Determine the [x, y] coordinate at the center of the cell enclosing the given text.  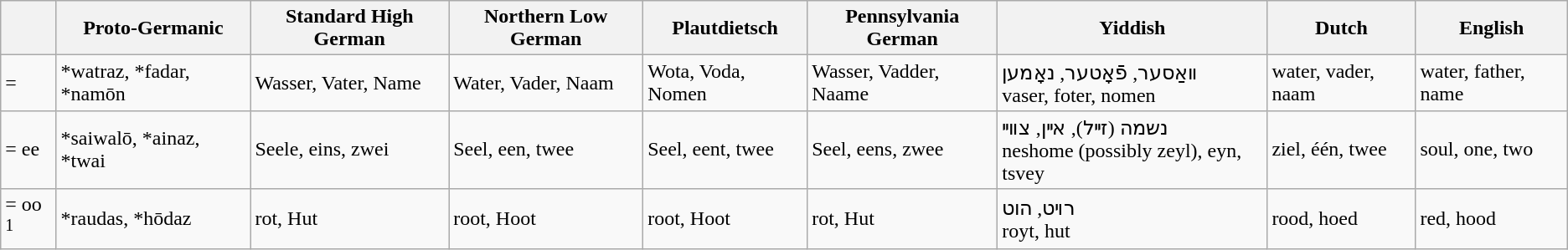
*saiwalō, *ainaz, *twai [153, 150]
soul, one, two [1491, 150]
Northern Low German [546, 28]
Yiddish [1132, 28]
= [28, 84]
Water, Vader, Naam [546, 84]
Pennsylvania German [903, 28]
Seel, eens, zwee [903, 150]
Dutch [1342, 28]
red, hood [1491, 219]
water, vader, naam [1342, 84]
װאַסער, פֿאָטער, נאָמעןvaser, foter, nomen [1132, 84]
Wota, Voda, Nomen [725, 84]
*raudas, *hōdaz [153, 219]
Seele, eins, zwei [350, 150]
English [1491, 28]
Wasser, Vadder, Naame [903, 84]
Seel, eent, twee [725, 150]
rood, hoed [1342, 219]
Plautdietsch [725, 28]
Standard High German [350, 28]
= oo 1 [28, 219]
Seel, een, twee [546, 150]
water, father, name [1491, 84]
נשמה (זײל), אײן, צװײneshome (possibly zeyl), eyn, tsvey [1132, 150]
*watraz, *fadar, *namōn [153, 84]
רױט, הוטroyt, hut [1132, 219]
Wasser, Vater, Name [350, 84]
= ee [28, 150]
ziel, één, twee [1342, 150]
Proto-Germanic [153, 28]
